Search for the cell housing the specified text and yield its (X, Y) center coordinate. 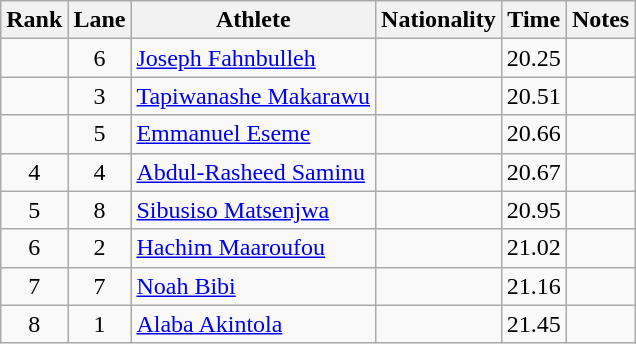
3 (100, 96)
Notes (600, 20)
Abdul-Rasheed Saminu (254, 172)
20.51 (534, 96)
Time (534, 20)
Emmanuel Eseme (254, 134)
20.25 (534, 58)
Joseph Fahnbulleh (254, 58)
21.16 (534, 286)
21.02 (534, 248)
Hachim Maaroufou (254, 248)
20.67 (534, 172)
Athlete (254, 20)
Lane (100, 20)
20.95 (534, 210)
Sibusiso Matsenjwa (254, 210)
20.66 (534, 134)
21.45 (534, 324)
1 (100, 324)
Nationality (439, 20)
Rank (34, 20)
2 (100, 248)
Alaba Akintola (254, 324)
Tapiwanashe Makarawu (254, 96)
Noah Bibi (254, 286)
